Extract the (x, y) coordinate from the center of the cell holding the provided text.  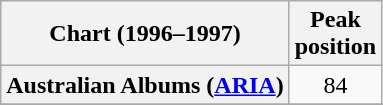
84 (335, 85)
Chart (1996–1997) (145, 34)
Peakposition (335, 34)
Australian Albums (ARIA) (145, 85)
